Return the [X, Y] coordinate for the center point of the cell that contains the specified text.  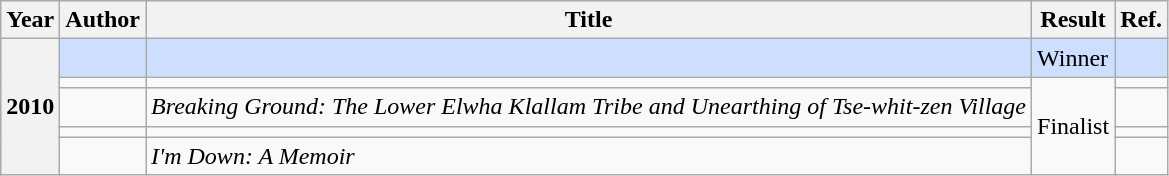
Result [1074, 20]
Year [30, 20]
Ref. [1142, 20]
2010 [30, 107]
Winner [1074, 58]
Author [103, 20]
I'm Down: A Memoir [589, 156]
Title [589, 20]
Finalist [1074, 126]
Breaking Ground: The Lower Elwha Klallam Tribe and Unearthing of Tse-whit-zen Village [589, 107]
